For the text-containing cell, return its midpoint in [X, Y] coordinate format. 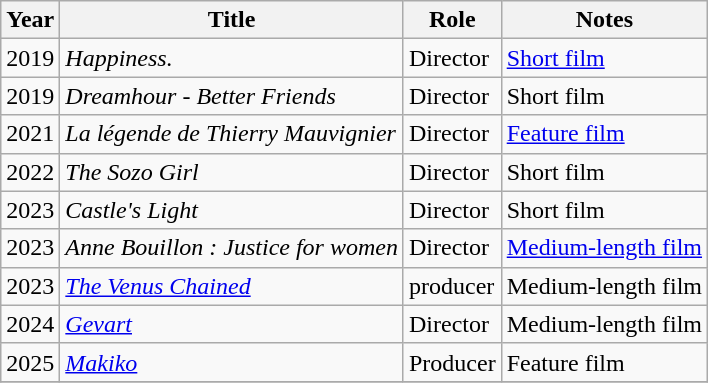
Makiko [232, 362]
Role [452, 20]
Dreamhour - Better Friends [232, 96]
Castle's Light [232, 210]
producer [452, 286]
The Sozo Girl [232, 172]
2021 [30, 134]
The Venus Chained [232, 286]
Producer [452, 362]
La légende de Thierry Mauvignier [232, 134]
Title [232, 20]
2024 [30, 324]
Happiness. [232, 58]
Gevart [232, 324]
Notes [604, 20]
2025 [30, 362]
2022 [30, 172]
Anne Bouillon : Justice for women [232, 248]
Year [30, 20]
